Scan for the cell matching the given text and deliver its [X, Y] coordinate at center. 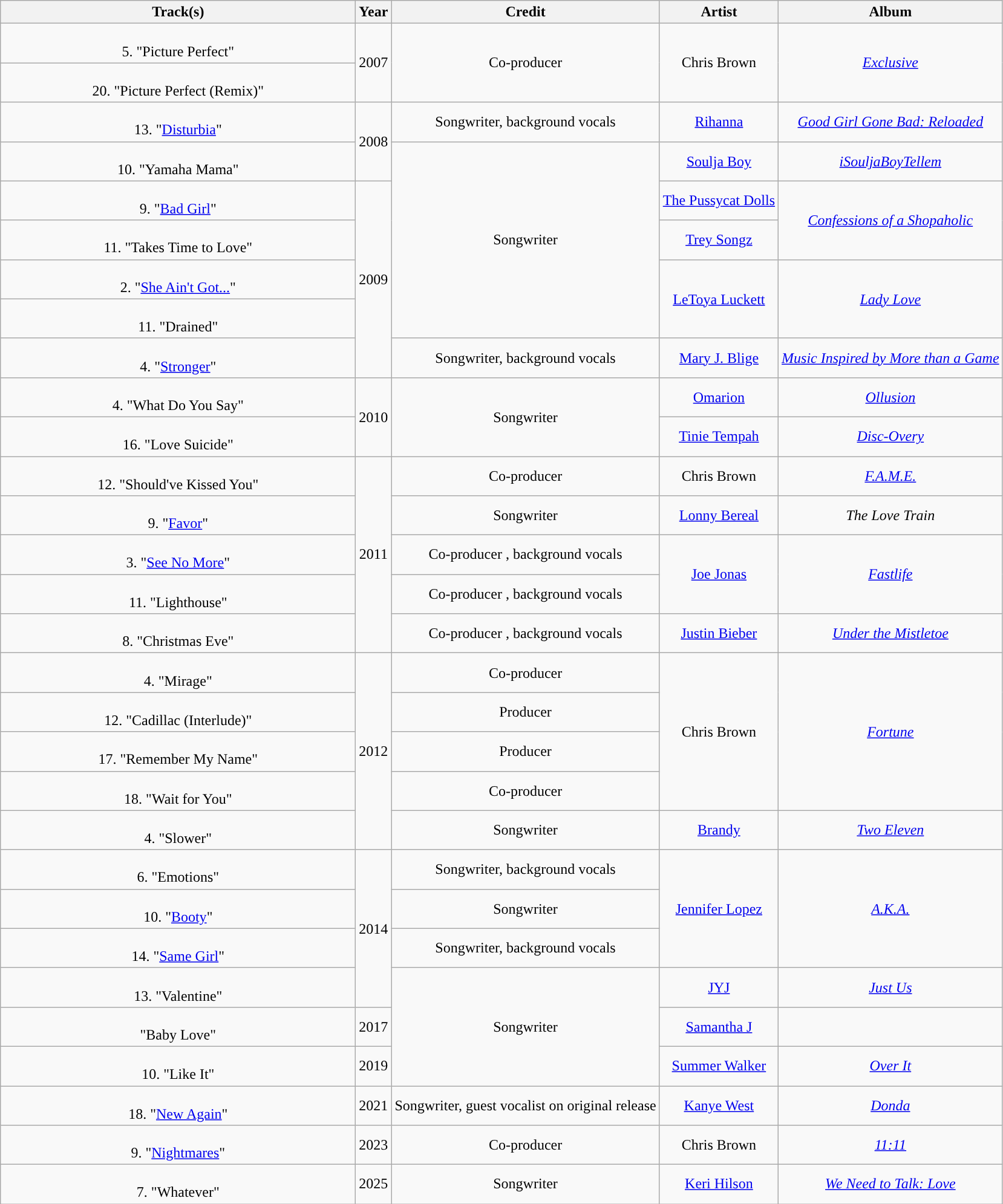
Samantha J [719, 1027]
16. "Love Suicide" [178, 437]
Artist [719, 12]
4. "Slower" [178, 830]
Album [890, 12]
Summer Walker [719, 1066]
11. "Takes Time to Love" [178, 239]
2017 [374, 1027]
Keri Hilson [719, 1184]
Mary J. Blige [719, 358]
Ollusion [890, 397]
Track(s) [178, 12]
5. "Picture Perfect" [178, 44]
Lonny Bereal [719, 515]
The Love Train [890, 515]
Lady Love [890, 299]
Fastlife [890, 574]
2012 [374, 751]
LeToya Luckett [719, 299]
Donda [890, 1105]
2025 [374, 1184]
A.K.A. [890, 908]
2009 [374, 279]
20. "Picture Perfect (Remix)" [178, 82]
Exclusive [890, 63]
18. "Wait for You" [178, 791]
Under the Mistletoe [890, 634]
18. "New Again" [178, 1105]
2023 [374, 1145]
Just Us [890, 987]
2019 [374, 1066]
Justin Bieber [719, 634]
13. "Disturbia" [178, 122]
Credit [525, 12]
14. "Same Girl" [178, 948]
6. "Emotions" [178, 870]
JYJ [719, 987]
3. "See No More" [178, 555]
11. "Lighthouse" [178, 594]
2008 [374, 142]
9. "Nightmares" [178, 1145]
17. "Remember My Name" [178, 751]
2010 [374, 417]
Trey Songz [719, 239]
Disc-Overy [890, 437]
2007 [374, 63]
Two Eleven [890, 830]
12. "Cadillac (Interlude)" [178, 712]
We Need to Talk: Love [890, 1184]
"Baby Love" [178, 1027]
Brandy [719, 830]
10. "Yamaha Mama" [178, 161]
Tinie Tempah [719, 437]
2011 [374, 554]
10. "Like It" [178, 1066]
iSouljaBoyTellem [890, 161]
11. "Drained" [178, 318]
13. "Valentine" [178, 987]
8. "Christmas Eve" [178, 634]
Kanye West [719, 1105]
2014 [374, 928]
F.A.M.E. [890, 475]
Jennifer Lopez [719, 908]
9. "Bad Girl" [178, 201]
Songwriter, guest vocalist on original release [525, 1105]
7. "Whatever" [178, 1184]
11:11 [890, 1145]
2. "She Ain't Got..." [178, 279]
Confessions of a Shopaholic [890, 220]
2021 [374, 1105]
4. "What Do You Say" [178, 397]
4. "Stronger" [178, 358]
9. "Favor" [178, 515]
Fortune [890, 732]
4. "Mirage" [178, 672]
The Pussycat Dolls [719, 201]
10. "Booty" [178, 908]
Joe Jonas [719, 574]
Music Inspired by More than a Game [890, 358]
Rihanna [719, 122]
Year [374, 12]
Omarion [719, 397]
Good Girl Gone Bad: Reloaded [890, 122]
12. "Should've Kissed You" [178, 475]
Soulja Boy [719, 161]
Over It [890, 1066]
